Detect which cell encompasses the target text, then output its (x, y) center coordinate. 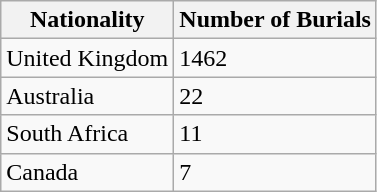
Nationality (88, 20)
22 (276, 96)
11 (276, 134)
South Africa (88, 134)
7 (276, 172)
Australia (88, 96)
1462 (276, 58)
Canada (88, 172)
United Kingdom (88, 58)
Number of Burials (276, 20)
